Provide the (x, y) coordinate of the cell's center where the given text is located.  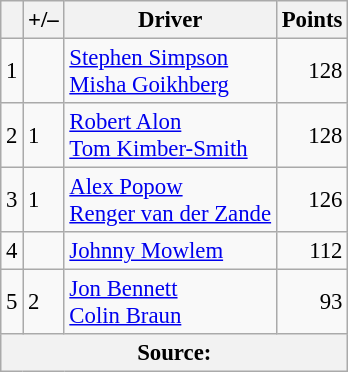
Robert Alon Tom Kimber-Smith (170, 136)
3 (12, 200)
Johnny Mowlem (170, 251)
Driver (170, 20)
Stephen Simpson Misha Goikhberg (170, 72)
93 (312, 302)
Source: (174, 353)
112 (312, 251)
Points (312, 20)
126 (312, 200)
+/– (44, 20)
Jon Bennett Colin Braun (170, 302)
5 (12, 302)
Alex Popow Renger van der Zande (170, 200)
4 (12, 251)
